Detect which cell encompasses the target text, then output its (X, Y) center coordinate. 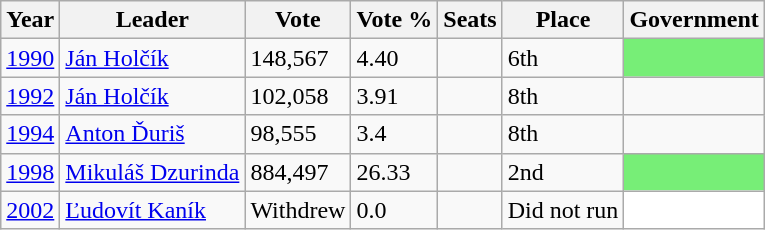
3.4 (394, 134)
102,058 (298, 96)
Did not run (563, 210)
Anton Ďuriš (152, 134)
98,555 (298, 134)
3.91 (394, 96)
0.0 (394, 210)
Year (30, 20)
1998 (30, 172)
2nd (563, 172)
Place (563, 20)
Ľudovít Kaník (152, 210)
2002 (30, 210)
1990 (30, 58)
Government (694, 20)
Vote (298, 20)
1994 (30, 134)
6th (563, 58)
26.33 (394, 172)
884,497 (298, 172)
1992 (30, 96)
Mikuláš Dzurinda (152, 172)
Seats (470, 20)
4.40 (394, 58)
Leader (152, 20)
148,567 (298, 58)
Withdrew (298, 210)
Vote % (394, 20)
